Capture the cell that displays the provided text and extract its [x, y] central coordinate. 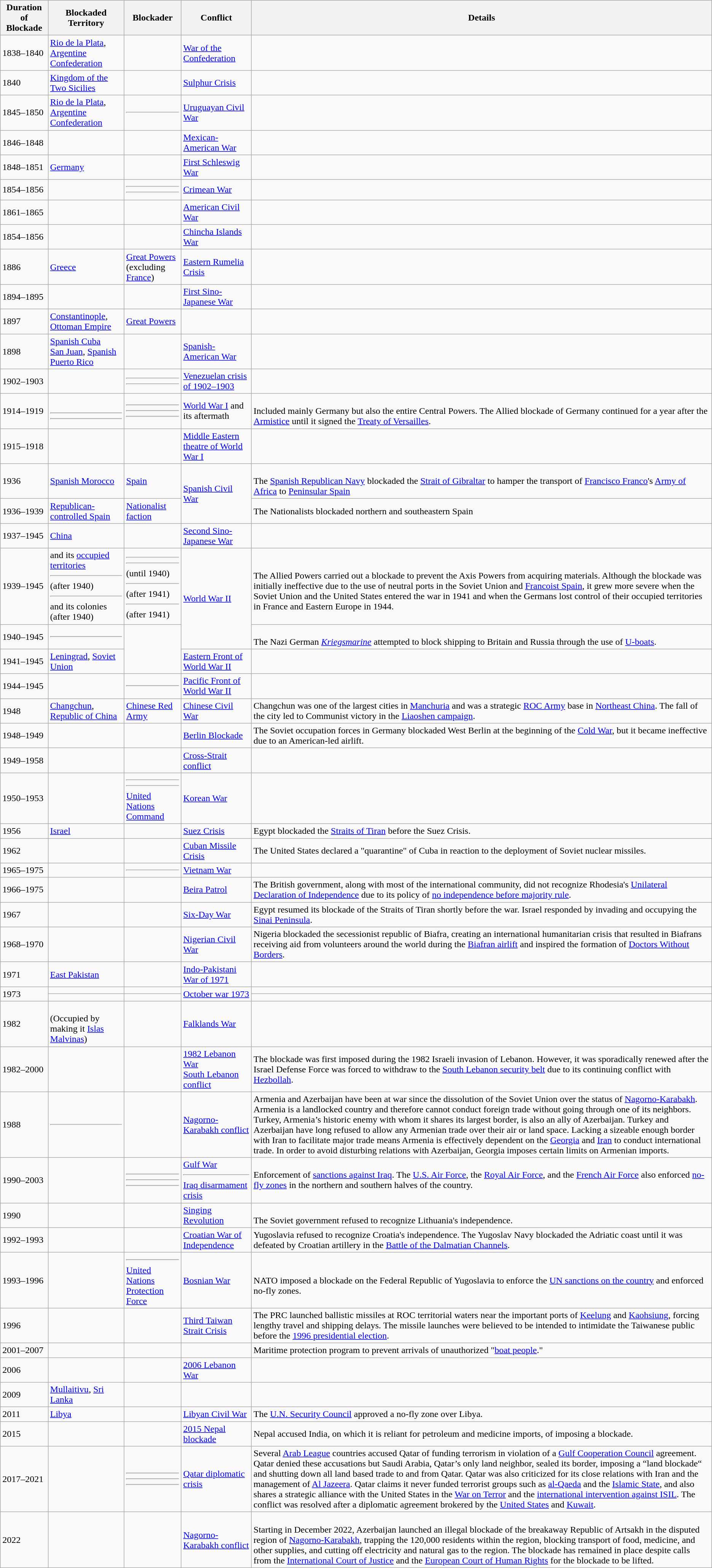
Changchun, Republic of China [86, 711]
1993–1996 [24, 1280]
Egypt resumed its blockade of the Straits of Tiran shortly before the war. Israel responded by invading and occupying the Sinai Peninsula. [482, 914]
Chincha Islands War [216, 237]
1990 [24, 1215]
Beira Patrol [216, 890]
Germany [86, 167]
(until 1940) (after 1941) (after 1941) [153, 586]
Spanish Cuba San Juan, Spanish Puerto Rico [86, 351]
Blockader [153, 18]
The Nazi German Kriegsmarine attempted to block shipping to Britain and Russia through the use of U-boats. [482, 637]
War of the Confederation [216, 53]
Mullaitivu, Sri Lanka [86, 1395]
1982–2000 [24, 1069]
American Civil War [216, 212]
Korean War [216, 798]
Nigerian Civil War [216, 945]
Leningrad, Soviet Union [86, 661]
Croatian War of Independence [216, 1240]
Great Powers [153, 321]
Cuban Missile Crisis [216, 851]
Pacific Front of World War II [216, 686]
2015 [24, 1434]
(Occupied by making it Islas Malvinas) [86, 1024]
1846–1848 [24, 142]
1965–1975 [24, 870]
Third Taiwan Strait Crisis [216, 1325]
Maritime protection program to prevent arrivals of unauthorized "boat people." [482, 1350]
1845–1850 [24, 113]
Suez Crisis [216, 831]
Eastern Front of World War II [216, 661]
Greece [86, 267]
Spanish-American War [216, 351]
Crimean War [216, 189]
The U.N. Security Council approved a no-fly zone over Libya. [482, 1414]
1936 [24, 481]
1992–1993 [24, 1240]
Chinese Civil War [216, 711]
United Nations Command [153, 798]
Mexican-American War [216, 142]
1897 [24, 321]
1939–1945 [24, 586]
1941–1945 [24, 661]
Libya [86, 1414]
1840 [24, 83]
Singing Revolution [216, 1215]
World War II [216, 599]
Duration of Blockade [24, 18]
Conflict [216, 18]
1988 [24, 1124]
Details [482, 18]
1967 [24, 914]
Blockaded Territory [86, 18]
The Soviet government refused to recognize Lithuania's independence. [482, 1215]
First Sino-Japanese War [216, 297]
1861–1865 [24, 212]
1940–1945 [24, 637]
The Spanish Republican Navy blockaded the Strait of Gibraltar to hamper the transport of Francisco Franco's Army of Africa to Peninsular Spain [482, 481]
Chinese Red Army [153, 711]
1982 [24, 1024]
United Nations Protection Force [153, 1280]
Qatar diplomatic crisis [216, 1479]
Berlin Blockade [216, 736]
2015 Nepal blockade [216, 1434]
1971 [24, 975]
Spain [153, 481]
Egypt blockaded the Straits of Tiran before the Suez Crisis. [482, 831]
Gulf WarIraq disarmament crisis [216, 1180]
2017–2021 [24, 1479]
Nationalist faction [153, 511]
Six-Day War [216, 914]
Great Powers (excluding France) [153, 267]
Venezuelan crisis of 1902–1903 [216, 381]
2006 Lebanon War [216, 1369]
1962 [24, 851]
1944–1945 [24, 686]
1936–1939 [24, 511]
1990–2003 [24, 1180]
1937–1945 [24, 536]
Uruguayan Civil War [216, 113]
1894–1895 [24, 297]
2001–2007 [24, 1350]
1902–1903 [24, 381]
Cross-Strait conflict [216, 760]
The United States declared a "quarantine" of Cuba in reaction to the deployment of Soviet nuclear missiles. [482, 851]
Second Sino-Japanese War [216, 536]
Kingdom of the Two Sicilies [86, 83]
East Pakistan [86, 975]
1982 Lebanon WarSouth Lebanon conflict [216, 1069]
Constantinople, Ottoman Empire [86, 321]
October war 1973 [216, 994]
Nepal accused India, on which it is reliant for petroleum and medicine imports, of imposing a blockade. [482, 1434]
Eastern Rumelia Crisis [216, 267]
1950–1953 [24, 798]
First Schleswig War [216, 167]
Republican-controlled Spain [86, 511]
1949–1958 [24, 760]
1886 [24, 267]
2009 [24, 1395]
Indo-Pakistani War of 1971 [216, 975]
Spanish Civil War [216, 494]
1898 [24, 351]
Falklands War [216, 1024]
Spanish Morocco [86, 481]
1848–1851 [24, 167]
2022 [24, 1540]
2011 [24, 1414]
1968–1970 [24, 945]
1966–1975 [24, 890]
2006 [24, 1369]
Bosnian War [216, 1280]
Vietnam War [216, 870]
NATO imposed a blockade on the Federal Republic of Yugoslavia to enforce the UN sanctions on the country and enforced no-fly zones. [482, 1280]
1914–1919 [24, 411]
World War I and its aftermath [216, 411]
1956 [24, 831]
1973 [24, 994]
1838–1840 [24, 53]
Israel [86, 831]
The Nationalists blockaded northern and southeastern Spain [482, 511]
Middle Eastern theatre of World War I [216, 446]
Libyan Civil War [216, 1414]
1996 [24, 1325]
and its occupied territories (after 1940) and its colonies (after 1940) [86, 586]
1948 [24, 711]
1948–1949 [24, 736]
Sulphur Crisis [216, 83]
1915–1918 [24, 446]
China [86, 536]
